Detect which cell encompasses the target text, then output its (x, y) center coordinate. 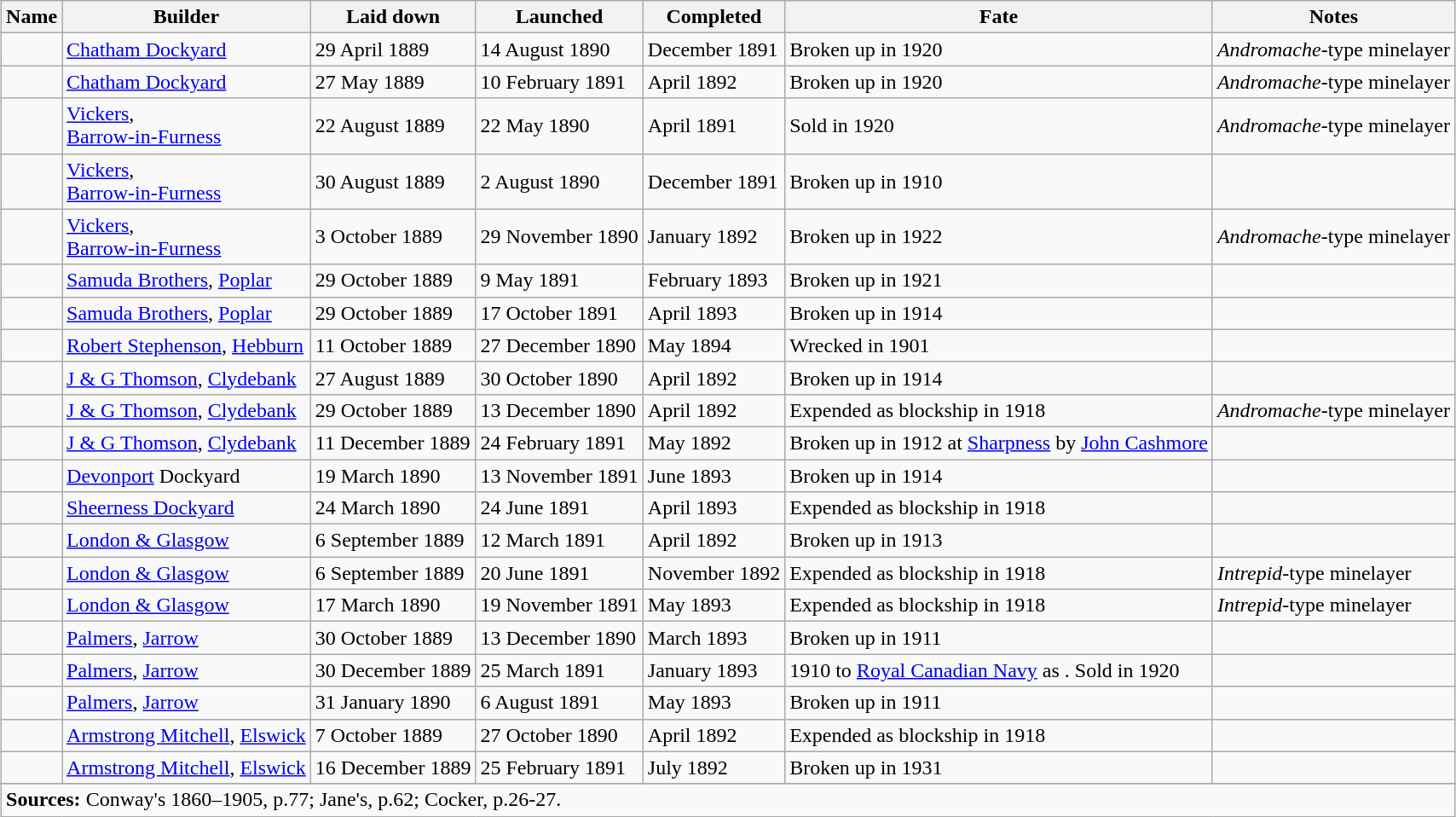
Broken up in 1912 at Sharpness by John Cashmore (999, 443)
27 May 1889 (393, 82)
Completed (714, 17)
Fate (999, 17)
Sources: Conway's 1860–1905, p.77; Jane's, p.62; Cocker, p.26-27. (728, 800)
31 January 1890 (393, 703)
16 December 1889 (393, 768)
20 June 1891 (559, 573)
22 May 1890 (559, 126)
Launched (559, 17)
24 June 1891 (559, 508)
January 1892 (714, 237)
Devonport Dockyard (187, 475)
7 October 1889 (393, 735)
Broken up in 1922 (999, 237)
Builder (187, 17)
May 1894 (714, 345)
29 April 1889 (393, 49)
Robert Stephenson, Hebburn (187, 345)
1910 to Royal Canadian Navy as . Sold in 1920 (999, 670)
April 1891 (714, 126)
July 1892 (714, 768)
9 May 1891 (559, 281)
6 August 1891 (559, 703)
30 October 1889 (393, 638)
22 August 1889 (393, 126)
Broken up in 1931 (999, 768)
May 1892 (714, 443)
27 December 1890 (559, 345)
June 1893 (714, 475)
30 August 1889 (393, 181)
19 November 1891 (559, 606)
January 1893 (714, 670)
Wrecked in 1901 (999, 345)
Sheerness Dockyard (187, 508)
3 October 1889 (393, 237)
11 December 1889 (393, 443)
Broken up in 1913 (999, 541)
2 August 1890 (559, 181)
10 February 1891 (559, 82)
17 March 1890 (393, 606)
25 February 1891 (559, 768)
Laid down (393, 17)
30 December 1889 (393, 670)
Notes (1333, 17)
27 October 1890 (559, 735)
14 August 1890 (559, 49)
24 March 1890 (393, 508)
March 1893 (714, 638)
13 November 1891 (559, 475)
25 March 1891 (559, 670)
Broken up in 1910 (999, 181)
Sold in 1920 (999, 126)
Name (32, 17)
November 1892 (714, 573)
Broken up in 1921 (999, 281)
12 March 1891 (559, 541)
17 October 1891 (559, 313)
11 October 1889 (393, 345)
27 August 1889 (393, 378)
29 November 1890 (559, 237)
February 1893 (714, 281)
24 February 1891 (559, 443)
30 October 1890 (559, 378)
19 March 1890 (393, 475)
